Return [x, y] of the center of cell containing provided text 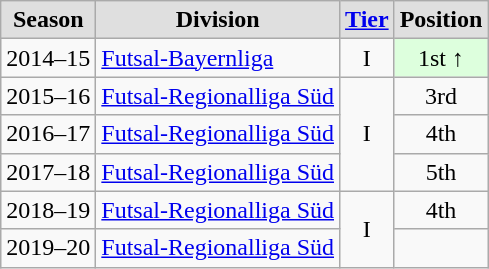
Division [218, 20]
Tier [368, 20]
Futsal-Bayernliga [218, 58]
2015–16 [48, 96]
2019–20 [48, 248]
Position [441, 20]
Season [48, 20]
2017–18 [48, 172]
2016–17 [48, 134]
5th [441, 172]
1st ↑ [441, 58]
2014–15 [48, 58]
2018–19 [48, 210]
3rd [441, 96]
